Identify which cell holds the provided text, then report its (X, Y) central coordinate. 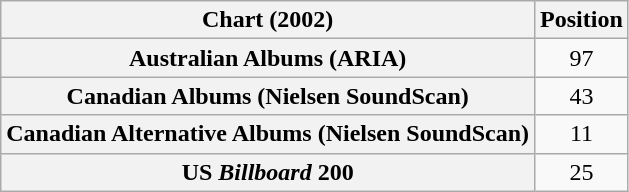
US Billboard 200 (268, 172)
97 (582, 58)
Canadian Alternative Albums (Nielsen SoundScan) (268, 134)
Canadian Albums (Nielsen SoundScan) (268, 96)
Position (582, 20)
43 (582, 96)
25 (582, 172)
Chart (2002) (268, 20)
11 (582, 134)
Australian Albums (ARIA) (268, 58)
